Detect which cell encompasses the target text, then output its [x, y] center coordinate. 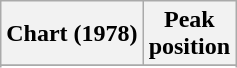
Peakposition [189, 34]
Chart (1978) [72, 34]
